Extract the [x, y] coordinate from the center of the cell holding the provided text.  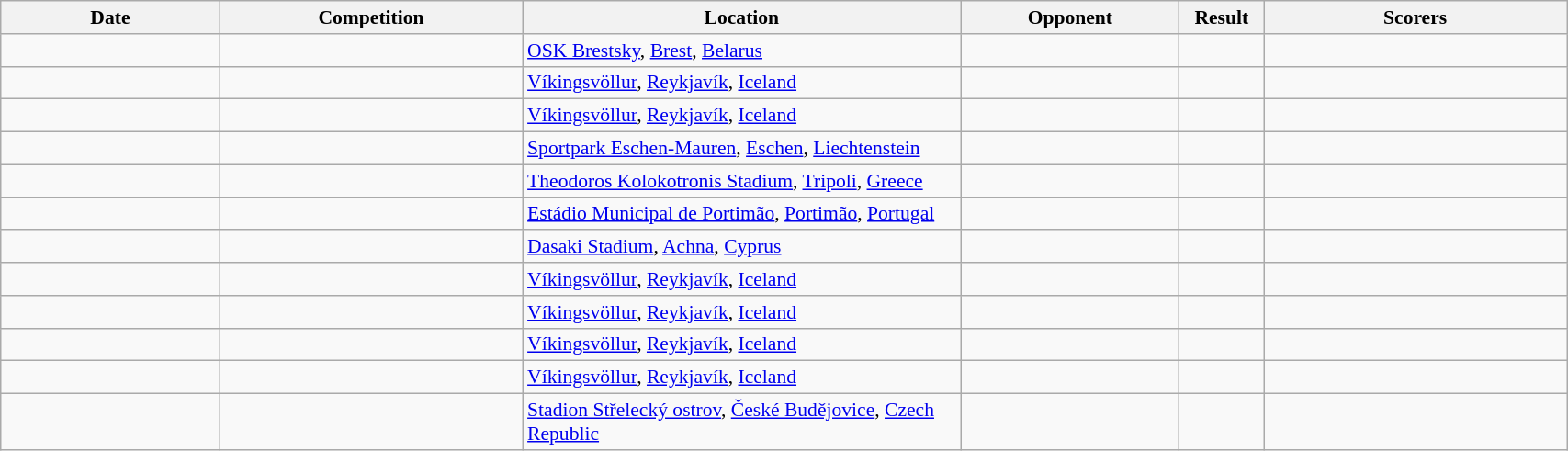
Competition [371, 17]
Sportpark Eschen-Mauren, Eschen, Liechtenstein [742, 149]
Theodoros Kolokotronis Stadium, Tripoli, Greece [742, 181]
Date [110, 17]
Dasaki Stadium, Achna, Cyprus [742, 247]
Estádio Municipal de Portimão, Portimão, Portugal [742, 214]
OSK Brestsky, Brest, Belarus [742, 51]
Scorers [1416, 17]
Result [1222, 17]
Opponent [1070, 17]
Stadion Střelecký ostrov, České Budějovice, Czech Republic [742, 423]
Location [742, 17]
